Output the [x, y] coordinate of the center of the cell containing the given text.  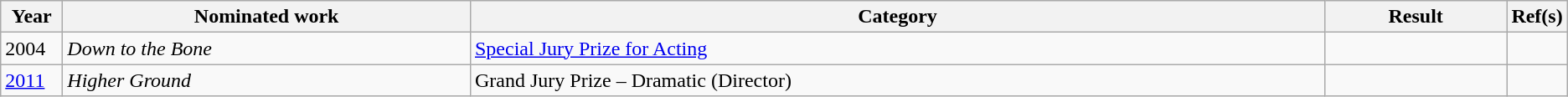
Nominated work [266, 17]
Grand Jury Prize – Dramatic (Director) [897, 80]
Ref(s) [1537, 17]
2004 [32, 48]
Higher Ground [266, 80]
Down to the Bone [266, 48]
Category [897, 17]
2011 [32, 80]
Year [32, 17]
Special Jury Prize for Acting [897, 48]
Result [1416, 17]
